Locate the cell with the specified text and output its [X, Y] center coordinate. 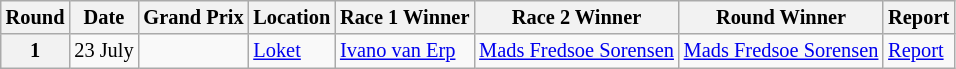
Grand Prix [193, 17]
Race 1 Winner [404, 17]
Round Winner [781, 17]
Round [36, 17]
Ivano van Erp [404, 51]
Date [104, 17]
Loket [292, 51]
1 [36, 51]
Race 2 Winner [576, 17]
23 July [104, 51]
Location [292, 17]
